For the text-containing cell, return its midpoint in [X, Y] coordinate format. 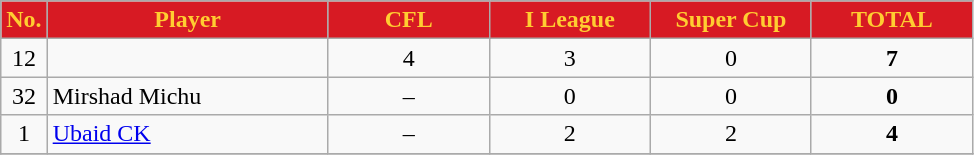
Super Cup [730, 20]
Ubaid CK [188, 134]
7 [892, 58]
Player [188, 20]
3 [570, 58]
I League [570, 20]
CFL [408, 20]
12 [24, 58]
No. [24, 20]
TOTAL [892, 20]
Mirshad Michu [188, 96]
1 [24, 134]
32 [24, 96]
